Identify which cell holds the provided text, then report its [X, Y] central coordinate. 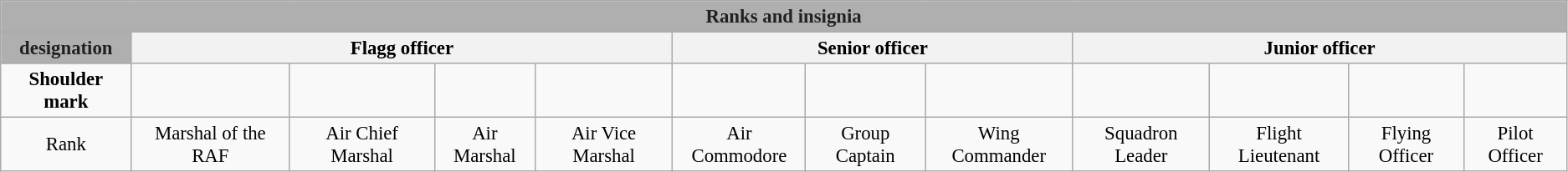
Pilot Officer [1516, 145]
Shoulder mark [66, 90]
Flagg officer [402, 48]
Junior officer [1320, 48]
Squadron Leader [1141, 145]
Flight Lieutenant [1279, 145]
Senior officer [873, 48]
Ranks and insignia [784, 17]
Marshal of the RAF [211, 145]
Flying Officer [1406, 145]
Rank [66, 145]
Wing Commander [999, 145]
Air Marshal [484, 145]
Air Chief Marshal [362, 145]
designation [66, 48]
Air Vice Marshal [604, 145]
Group Captain [865, 145]
Air Commodore [740, 145]
